Identify which cell holds the provided text, then report its (x, y) central coordinate. 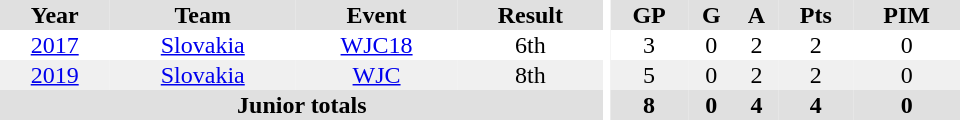
A (757, 15)
3 (649, 45)
8th (530, 75)
2019 (54, 75)
PIM (906, 15)
Junior totals (302, 105)
Team (202, 15)
8 (649, 105)
WJC18 (376, 45)
G (712, 15)
2017 (54, 45)
Event (376, 15)
Pts (816, 15)
6th (530, 45)
Year (54, 15)
Result (530, 15)
WJC (376, 75)
5 (649, 75)
GP (649, 15)
